Provide the (x, y) coordinate of the cell's center where the given text is located.  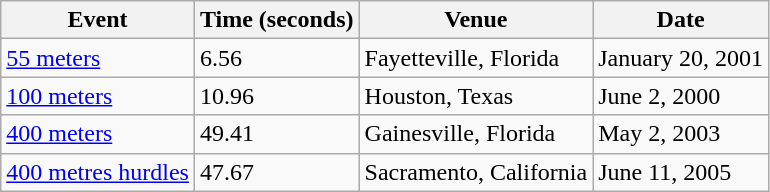
55 meters (98, 58)
100 meters (98, 96)
Gainesville, Florida (476, 134)
Venue (476, 20)
49.41 (276, 134)
Houston, Texas (476, 96)
January 20, 2001 (681, 58)
400 metres hurdles (98, 172)
Fayetteville, Florida (476, 58)
Time (seconds) (276, 20)
May 2, 2003 (681, 134)
47.67 (276, 172)
June 2, 2000 (681, 96)
400 meters (98, 134)
Date (681, 20)
10.96 (276, 96)
Sacramento, California (476, 172)
6.56 (276, 58)
Event (98, 20)
June 11, 2005 (681, 172)
